Locate the cell with the specified text and output its [x, y] center coordinate. 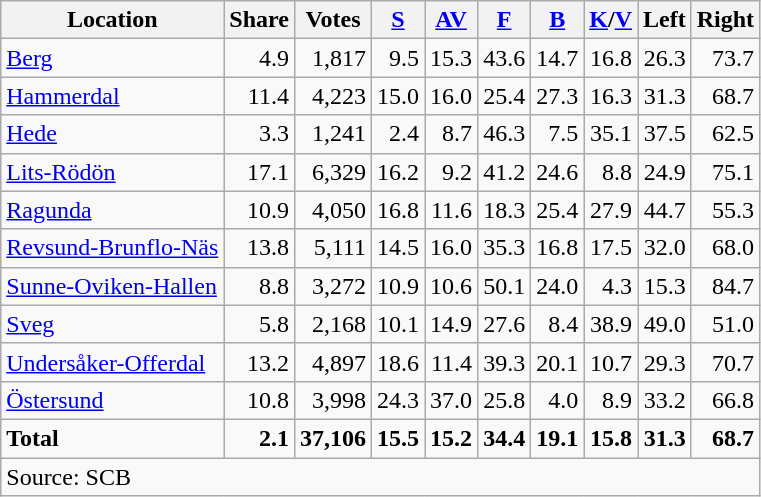
15.0 [398, 96]
29.3 [665, 362]
14.5 [398, 248]
70.7 [725, 362]
1,817 [332, 58]
Östersund [112, 400]
9.2 [452, 172]
10.8 [260, 400]
S [398, 20]
4,050 [332, 210]
16.2 [398, 172]
3.3 [260, 134]
75.1 [725, 172]
7.5 [558, 134]
39.3 [504, 362]
43.6 [504, 58]
15.8 [611, 438]
Location [112, 20]
Sveg [112, 324]
24.6 [558, 172]
Source: SCB [380, 477]
17.1 [260, 172]
37,106 [332, 438]
46.3 [504, 134]
24.9 [665, 172]
F [504, 20]
18.3 [504, 210]
27.9 [611, 210]
2.4 [398, 134]
2.1 [260, 438]
13.8 [260, 248]
Votes [332, 20]
14.7 [558, 58]
3,272 [332, 286]
Lits-Rödön [112, 172]
8.4 [558, 324]
49.0 [665, 324]
10.6 [452, 286]
4.9 [260, 58]
Right [725, 20]
27.3 [558, 96]
27.6 [504, 324]
3,998 [332, 400]
8.9 [611, 400]
Revsund-Brunflo-Näs [112, 248]
Ragunda [112, 210]
Berg [112, 58]
32.0 [665, 248]
34.4 [504, 438]
37.0 [452, 400]
68.0 [725, 248]
18.6 [398, 362]
14.9 [452, 324]
55.3 [725, 210]
19.1 [558, 438]
Undersåker-Offerdal [112, 362]
6,329 [332, 172]
37.5 [665, 134]
35.1 [611, 134]
84.7 [725, 286]
33.2 [665, 400]
Share [260, 20]
8.7 [452, 134]
35.3 [504, 248]
5,111 [332, 248]
9.5 [398, 58]
4.0 [558, 400]
20.1 [558, 362]
17.5 [611, 248]
4,223 [332, 96]
13.2 [260, 362]
25.8 [504, 400]
10.7 [611, 362]
24.0 [558, 286]
51.0 [725, 324]
Hammerdal [112, 96]
Left [665, 20]
11.6 [452, 210]
50.1 [504, 286]
Sunne-Oviken-Hallen [112, 286]
2,168 [332, 324]
44.7 [665, 210]
Total [112, 438]
41.2 [504, 172]
4.3 [611, 286]
38.9 [611, 324]
73.7 [725, 58]
15.2 [452, 438]
K/V [611, 20]
66.8 [725, 400]
62.5 [725, 134]
AV [452, 20]
1,241 [332, 134]
15.5 [398, 438]
10.1 [398, 324]
B [558, 20]
5.8 [260, 324]
Hede [112, 134]
16.3 [611, 96]
4,897 [332, 362]
24.3 [398, 400]
26.3 [665, 58]
